Detect which cell encompasses the target text, then output its (X, Y) center coordinate. 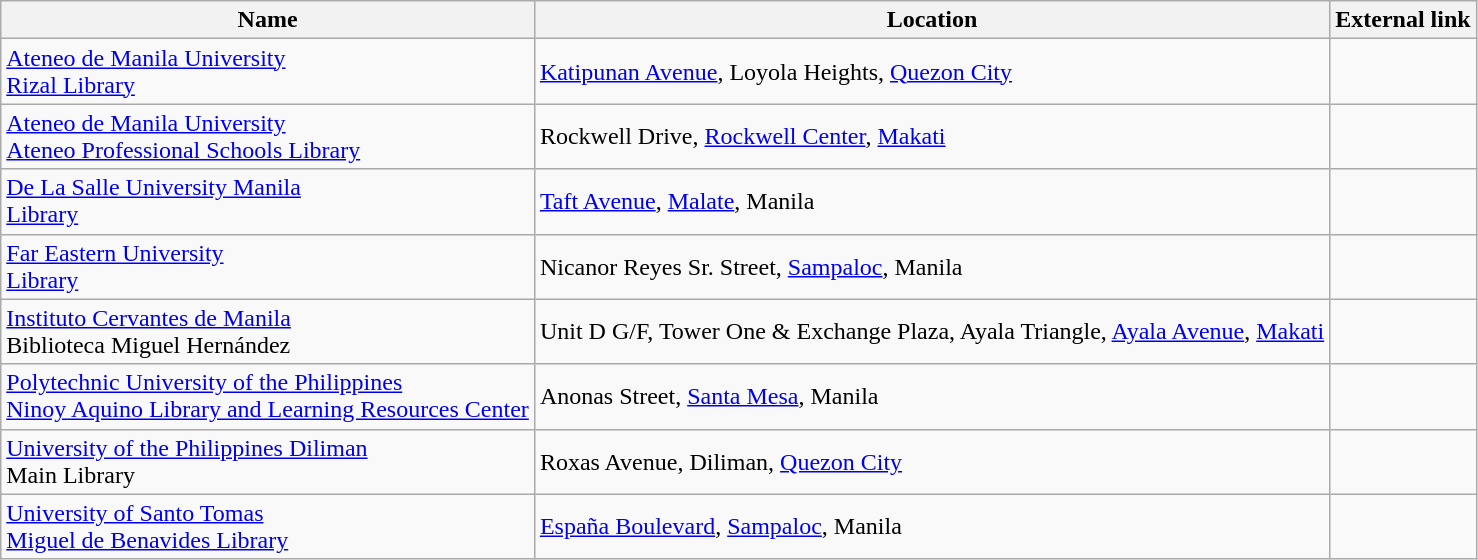
Nicanor Reyes Sr. Street, Sampaloc, Manila (932, 266)
University of Santo TomasMiguel de Benavides Library (268, 526)
Rockwell Drive, Rockwell Center, Makati (932, 136)
Location (932, 20)
External link (1403, 20)
Instituto Cervantes de ManilaBiblioteca Miguel Hernández (268, 332)
Far Eastern UniversityLibrary (268, 266)
Name (268, 20)
Unit D G/F, Tower One & Exchange Plaza, Ayala Triangle, Ayala Avenue, Makati (932, 332)
Ateneo de Manila UniversityAteneo Professional Schools Library (268, 136)
España Boulevard, Sampaloc, Manila (932, 526)
University of the Philippines DilimanMain Library (268, 462)
Polytechnic University of the PhilippinesNinoy Aquino Library and Learning Resources Center (268, 396)
Roxas Avenue, Diliman, Quezon City (932, 462)
Taft Avenue, Malate, Manila (932, 202)
Ateneo de Manila UniversityRizal Library (268, 72)
De La Salle University ManilaLibrary (268, 202)
Katipunan Avenue, Loyola Heights, Quezon City (932, 72)
Anonas Street, Santa Mesa, Manila (932, 396)
